Find where the given text appears and provide that cell's center as (X, Y) coordinate. 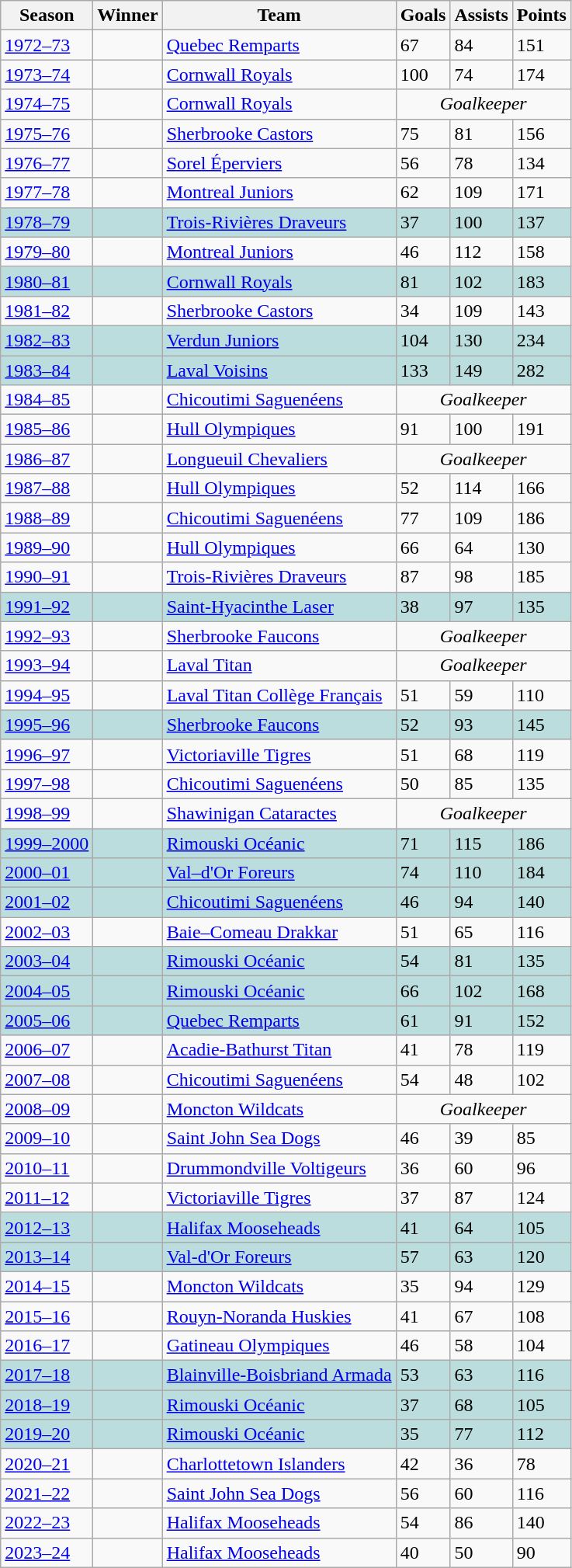
1994–95 (47, 695)
183 (542, 281)
115 (481, 843)
34 (423, 311)
Baie–Comeau Drakkar (279, 932)
133 (423, 370)
2023–24 (47, 1552)
120 (542, 1257)
1995–96 (47, 725)
2006–07 (47, 1050)
Acadie-Bathurst Titan (279, 1050)
2003–04 (47, 961)
1993–94 (47, 666)
2022–23 (47, 1523)
39 (481, 1139)
1985–86 (47, 429)
2004–05 (47, 991)
282 (542, 370)
2017–18 (47, 1375)
2001–02 (47, 902)
1978–79 (47, 222)
1984–85 (47, 400)
Laval Titan Collège Français (279, 695)
185 (542, 577)
1976–77 (47, 163)
1997–98 (47, 784)
Blainville-Boisbriand Armada (279, 1375)
1980–81 (47, 281)
71 (423, 843)
151 (542, 45)
93 (481, 725)
158 (542, 252)
96 (542, 1168)
61 (423, 1020)
2013–14 (47, 1257)
97 (481, 607)
1987–88 (47, 488)
57 (423, 1257)
Goals (423, 16)
1999–2000 (47, 843)
Drummondville Voltigeurs (279, 1168)
65 (481, 932)
98 (481, 577)
Assists (481, 16)
Saint-Hyacinthe Laser (279, 607)
Team (279, 16)
2009–10 (47, 1139)
1977–78 (47, 193)
84 (481, 45)
1973–74 (47, 75)
1983–84 (47, 370)
1975–76 (47, 134)
90 (542, 1552)
174 (542, 75)
2000–01 (47, 873)
2019–20 (47, 1434)
1979–80 (47, 252)
2014–15 (47, 1286)
152 (542, 1020)
Rouyn-Noranda Huskies (279, 1316)
129 (542, 1286)
137 (542, 222)
108 (542, 1316)
145 (542, 725)
Season (47, 16)
143 (542, 311)
2002–03 (47, 932)
Laval Titan (279, 666)
191 (542, 429)
Verdun Juniors (279, 340)
59 (481, 695)
75 (423, 134)
Shawinigan Cataractes (279, 813)
1998–99 (47, 813)
Gatineau Olympiques (279, 1346)
Charlottetown Islanders (279, 1464)
2012–13 (47, 1227)
Winner (127, 16)
1982–83 (47, 340)
48 (481, 1080)
2011–12 (47, 1198)
234 (542, 340)
38 (423, 607)
114 (481, 488)
2008–09 (47, 1109)
2018–19 (47, 1405)
Val–d'Or Foreurs (279, 873)
2016–17 (47, 1346)
86 (481, 1523)
Laval Voisins (279, 370)
166 (542, 488)
1989–90 (47, 548)
171 (542, 193)
40 (423, 1552)
Longueuil Chevaliers (279, 459)
1974–75 (47, 104)
1981–82 (47, 311)
1972–73 (47, 45)
Sorel Éperviers (279, 163)
Points (542, 16)
1990–91 (47, 577)
2010–11 (47, 1168)
1991–92 (47, 607)
2007–08 (47, 1080)
1988–89 (47, 518)
156 (542, 134)
58 (481, 1346)
134 (542, 163)
2021–22 (47, 1493)
149 (481, 370)
1986–87 (47, 459)
2005–06 (47, 1020)
1996–97 (47, 754)
168 (542, 991)
184 (542, 873)
62 (423, 193)
42 (423, 1464)
53 (423, 1375)
2020–21 (47, 1464)
1992–93 (47, 636)
2015–16 (47, 1316)
Val-d'Or Foreurs (279, 1257)
124 (542, 1198)
